Extract the [x, y] coordinate from the center of the cell holding the provided text.  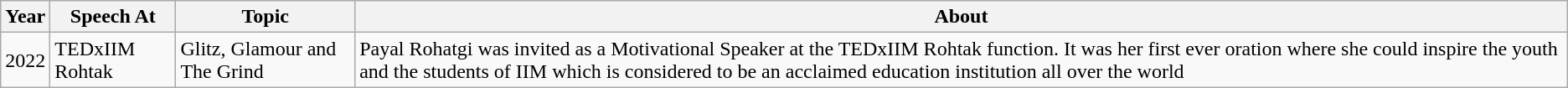
Topic [266, 17]
Glitz, Glamour and The Grind [266, 60]
TEDxIIM Rohtak [113, 60]
About [962, 17]
Year [25, 17]
Speech At [113, 17]
2022 [25, 60]
